For the text-containing cell, return its midpoint in (x, y) coordinate format. 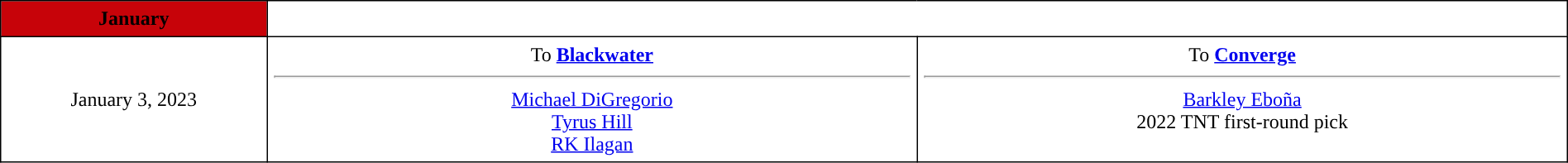
January (134, 19)
To ConvergeBarkley Eboña2022 TNT first-round pick (1242, 99)
January 3, 2023 (134, 99)
To BlackwaterMichael DiGregorioTyrus HillRK Ilagan (592, 99)
